Extract the (X, Y) coordinate from the center of the cell holding the provided text.  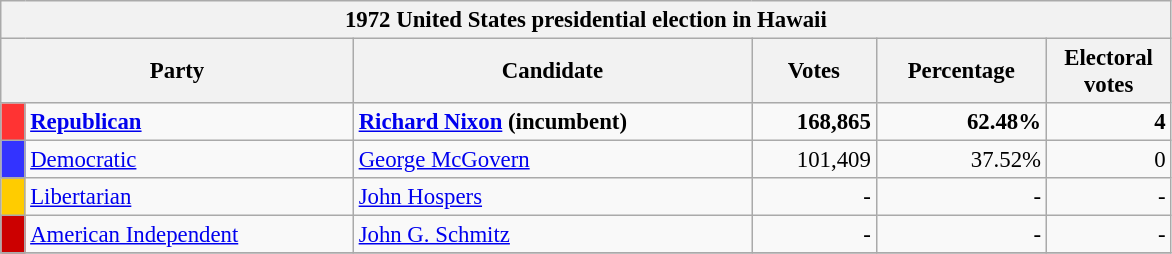
Republican (189, 122)
Party (178, 72)
0 (1108, 160)
168,865 (814, 122)
Libertarian (189, 197)
37.52% (961, 160)
John Hospers (552, 197)
American Independent (189, 235)
Richard Nixon (incumbent) (552, 122)
Electoral votes (1108, 72)
Candidate (552, 72)
Democratic (189, 160)
Percentage (961, 72)
1972 United States presidential election in Hawaii (586, 20)
George McGovern (552, 160)
4 (1108, 122)
62.48% (961, 122)
Votes (814, 72)
101,409 (814, 160)
John G. Schmitz (552, 235)
